Scan for the cell matching the given text and deliver its (x, y) coordinate at center. 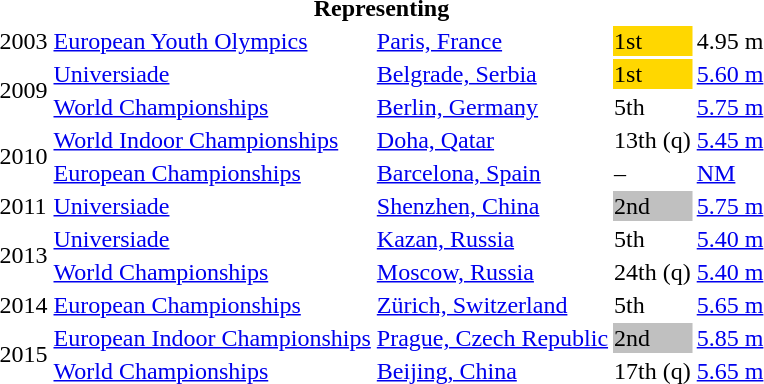
Zürich, Switzerland (492, 305)
13th (q) (653, 140)
– (653, 173)
Berlin, Germany (492, 107)
European Youth Olympics (212, 41)
Shenzhen, China (492, 206)
Kazan, Russia (492, 239)
Prague, Czech Republic (492, 338)
Belgrade, Serbia (492, 74)
Paris, France (492, 41)
24th (q) (653, 272)
World Indoor Championships (212, 140)
Barcelona, Spain (492, 173)
Moscow, Russia (492, 272)
Doha, Qatar (492, 140)
European Indoor Championships (212, 338)
